Pinpoint the cell where the given text exists, returning its [x, y] midpoint coordinate. 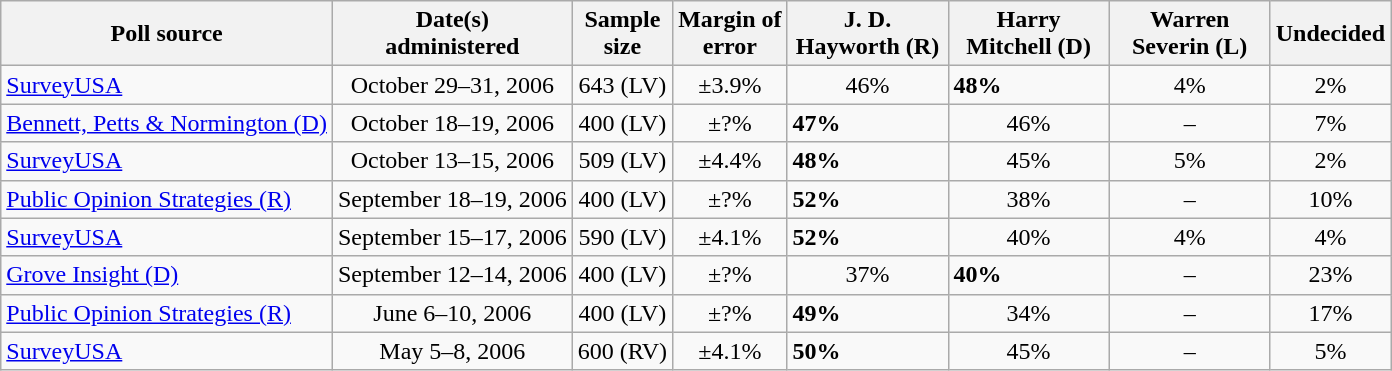
June 6–10, 2006 [452, 313]
J. D.Hayworth (R) [868, 34]
47% [868, 123]
±3.9% [730, 85]
Grove Insight (D) [167, 275]
49% [868, 313]
Bennett, Petts & Normington (D) [167, 123]
590 (LV) [622, 237]
Undecided [1330, 34]
7% [1330, 123]
23% [1330, 275]
Margin of error [730, 34]
October 18–19, 2006 [452, 123]
643 (LV) [622, 85]
50% [868, 351]
May 5–8, 2006 [452, 351]
WarrenSeverin (L) [1190, 34]
September 18–19, 2006 [452, 199]
509 (LV) [622, 161]
Date(s)administered [452, 34]
38% [1028, 199]
HarryMitchell (D) [1028, 34]
October 29–31, 2006 [452, 85]
34% [1028, 313]
37% [868, 275]
September 12–14, 2006 [452, 275]
17% [1330, 313]
600 (RV) [622, 351]
10% [1330, 199]
Samplesize [622, 34]
Poll source [167, 34]
September 15–17, 2006 [452, 237]
±4.4% [730, 161]
October 13–15, 2006 [452, 161]
